From the cell containing the given text, extract its center point as (x, y) coordinate. 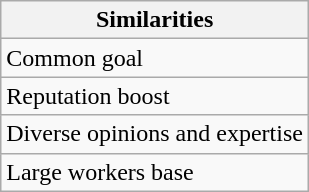
Common goal (155, 58)
Diverse opinions and expertise (155, 134)
Reputation boost (155, 96)
Similarities (155, 20)
Large workers base (155, 172)
